Locate the cell with the specified text and output its (X, Y) center coordinate. 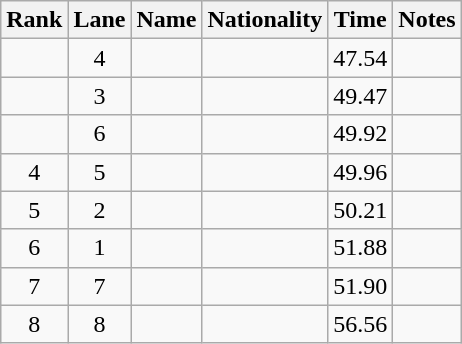
50.21 (360, 210)
Notes (427, 20)
49.47 (360, 96)
56.56 (360, 324)
49.92 (360, 134)
49.96 (360, 172)
Lane (100, 20)
Nationality (265, 20)
2 (100, 210)
51.88 (360, 248)
Time (360, 20)
3 (100, 96)
Rank (34, 20)
Name (166, 20)
1 (100, 248)
47.54 (360, 58)
51.90 (360, 286)
